For the text-containing cell, return its midpoint in (x, y) coordinate format. 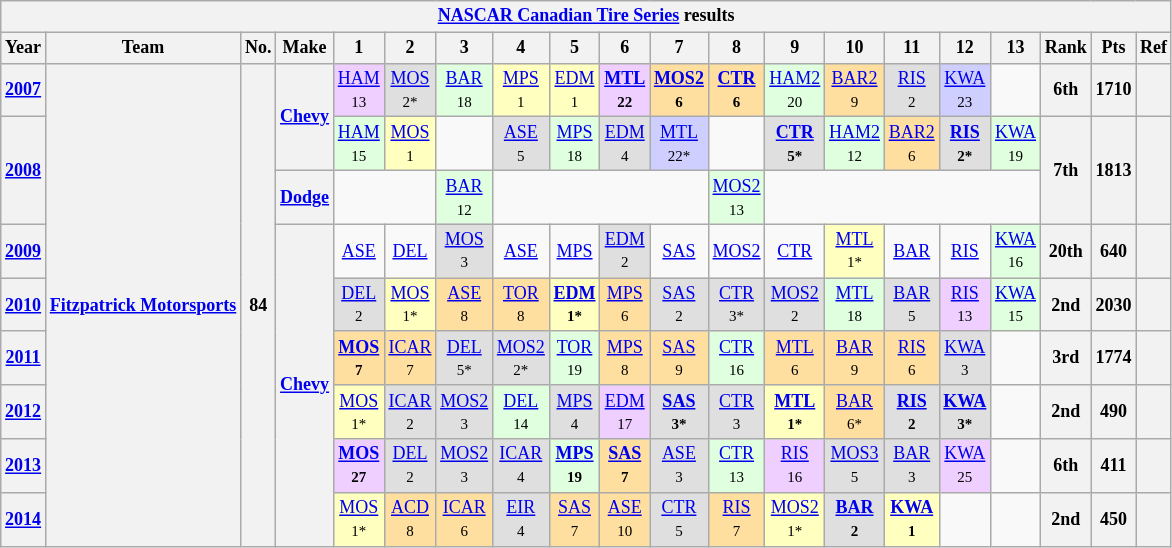
10 (855, 48)
2007 (24, 90)
ICAR6 (464, 519)
450 (1114, 519)
1710 (1114, 90)
RIS6 (912, 358)
MPS19 (574, 466)
BAR3 (912, 466)
CTR5* (795, 144)
BAR26 (912, 144)
SAS3* (680, 412)
BAR18 (464, 90)
ASE3 (680, 466)
KWA15 (1016, 305)
1 (358, 48)
DEL14 (520, 412)
HAM220 (795, 90)
BAR29 (855, 90)
MPS6 (625, 305)
MOS22* (520, 358)
EDM2 (625, 251)
MPS18 (574, 144)
3 (464, 48)
CTR13 (736, 466)
KWA23 (965, 90)
KWA3* (965, 412)
KWA1 (912, 519)
9 (795, 48)
MOS1 (410, 144)
MOS3 (464, 251)
CTR5 (680, 519)
RIS2* (965, 144)
SAS (680, 251)
MTL6 (795, 358)
7th (1066, 170)
2014 (24, 519)
411 (1114, 466)
MPS1 (520, 90)
490 (1114, 412)
EDM1 (574, 90)
MPS4 (574, 412)
KWA3 (965, 358)
BAR (912, 251)
12 (965, 48)
MOS7 (358, 358)
MPS8 (625, 358)
CTR (795, 251)
2 (410, 48)
5 (574, 48)
20th (1066, 251)
7 (680, 48)
SAS2 (680, 305)
ASE5 (520, 144)
640 (1114, 251)
EDM17 (625, 412)
MOS26 (680, 90)
Rank (1066, 48)
ACD8 (410, 519)
Pts (1114, 48)
Dodge (305, 197)
ICAR7 (410, 358)
ASE10 (625, 519)
BAR12 (464, 197)
RIS (965, 251)
6 (625, 48)
RIS7 (736, 519)
MOS35 (855, 466)
BAR2 (855, 519)
CTR3* (736, 305)
2012 (24, 412)
3rd (1066, 358)
DEL (410, 251)
MPS (574, 251)
1774 (1114, 358)
84 (258, 304)
BAR6* (855, 412)
KWA25 (965, 466)
HAM13 (358, 90)
CTR6 (736, 90)
ICAR2 (410, 412)
11 (912, 48)
Make (305, 48)
2010 (24, 305)
Fitzpatrick Motorsports (142, 304)
2030 (1114, 305)
EIR4 (520, 519)
MOS2* (410, 90)
MOS21* (795, 519)
DEL5* (464, 358)
MTL22* (680, 144)
KWA16 (1016, 251)
Year (24, 48)
MOS2 (736, 251)
MOS213 (736, 197)
MOS22 (795, 305)
MOS27 (358, 466)
HAM15 (358, 144)
TOR19 (574, 358)
HAM212 (855, 144)
MTL22 (625, 90)
Ref (1154, 48)
BAR5 (912, 305)
RIS13 (965, 305)
CTR16 (736, 358)
ASE8 (464, 305)
4 (520, 48)
13 (1016, 48)
No. (258, 48)
RIS16 (795, 466)
KWA19 (1016, 144)
2011 (24, 358)
TOR8 (520, 305)
SAS9 (680, 358)
EDM1* (574, 305)
BAR9 (855, 358)
ICAR4 (520, 466)
8 (736, 48)
CTR3 (736, 412)
Team (142, 48)
MTL18 (855, 305)
NASCAR Canadian Tire Series results (586, 16)
2009 (24, 251)
1813 (1114, 170)
2013 (24, 466)
EDM4 (625, 144)
2008 (24, 170)
